Return (X, Y) of the center of cell containing provided text 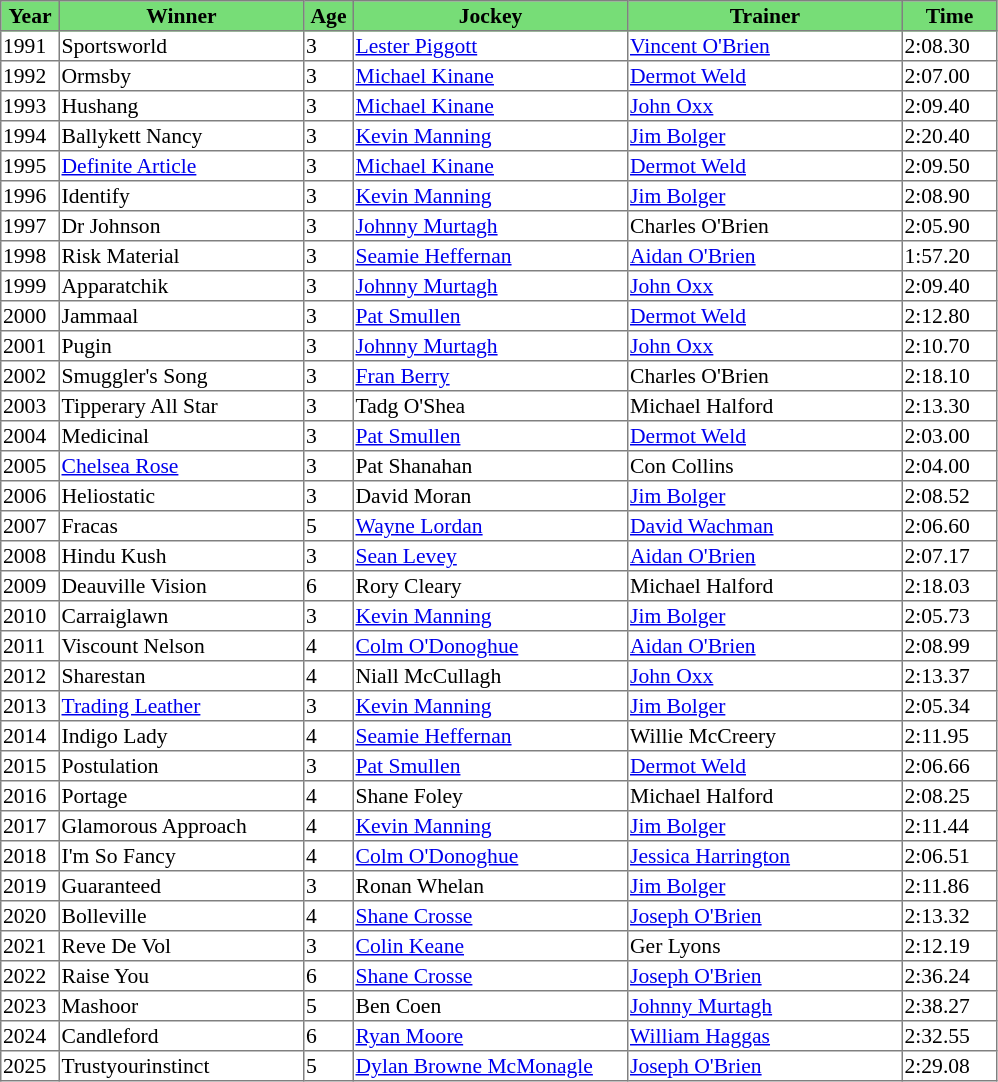
1998 (30, 256)
2:08.99 (949, 646)
2:07.00 (949, 76)
2:05.34 (949, 706)
Vincent O'Brien (765, 46)
Candleford (181, 1036)
Age (329, 16)
2006 (30, 496)
1996 (30, 196)
Risk Material (181, 256)
1995 (30, 166)
2:06.51 (949, 856)
1999 (30, 286)
Carraiglawn (181, 616)
Pugin (181, 346)
2:38.27 (949, 1006)
2017 (30, 826)
2010 (30, 616)
2001 (30, 346)
2023 (30, 1006)
Dylan Browne McMonagle (490, 1066)
2:11.86 (949, 886)
2018 (30, 856)
Smuggler's Song (181, 376)
2:06.60 (949, 526)
Winner (181, 16)
2002 (30, 376)
Ronan Whelan (490, 886)
William Haggas (765, 1036)
Colin Keane (490, 946)
2:12.80 (949, 316)
Definite Article (181, 166)
Heliostatic (181, 496)
Wayne Lordan (490, 526)
Dr Johnson (181, 226)
2025 (30, 1066)
Con Collins (765, 466)
Trading Leather (181, 706)
Jessica Harrington (765, 856)
2:09.50 (949, 166)
2:05.90 (949, 226)
Tipperary All Star (181, 406)
2:18.03 (949, 586)
Apparatchik (181, 286)
2020 (30, 916)
Portage (181, 796)
1:57.20 (949, 256)
David Moran (490, 496)
Hindu Kush (181, 556)
2:03.00 (949, 436)
Jammaal (181, 316)
Sharestan (181, 676)
Lester Piggott (490, 46)
1997 (30, 226)
Tadg O'Shea (490, 406)
2014 (30, 736)
Shane Foley (490, 796)
Ballykett Nancy (181, 136)
2:20.40 (949, 136)
2:08.30 (949, 46)
Raise You (181, 976)
2012 (30, 676)
Chelsea Rose (181, 466)
2007 (30, 526)
1994 (30, 136)
2008 (30, 556)
Hushang (181, 106)
2004 (30, 436)
2019 (30, 886)
2:29.08 (949, 1066)
2:12.19 (949, 946)
Postulation (181, 766)
2013 (30, 706)
2:08.90 (949, 196)
Time (949, 16)
2024 (30, 1036)
Identify (181, 196)
2015 (30, 766)
2:08.25 (949, 796)
Medicinal (181, 436)
Sportsworld (181, 46)
2:36.24 (949, 976)
Ben Coen (490, 1006)
Trainer (765, 16)
Pat Shanahan (490, 466)
2:06.66 (949, 766)
2:05.73 (949, 616)
Ryan Moore (490, 1036)
Deauville Vision (181, 586)
2003 (30, 406)
2005 (30, 466)
Fracas (181, 526)
2:32.55 (949, 1036)
2:13.30 (949, 406)
2011 (30, 646)
Niall McCullagh (490, 676)
2:11.44 (949, 826)
2:13.37 (949, 676)
2021 (30, 946)
Reve De Vol (181, 946)
1993 (30, 106)
Mashoor (181, 1006)
2022 (30, 976)
2:10.70 (949, 346)
2016 (30, 796)
2009 (30, 586)
Ger Lyons (765, 946)
Sean Levey (490, 556)
2:18.10 (949, 376)
Willie McCreery (765, 736)
Indigo Lady (181, 736)
2:08.52 (949, 496)
Viscount Nelson (181, 646)
2:13.32 (949, 916)
1992 (30, 76)
Jockey (490, 16)
Rory Cleary (490, 586)
2000 (30, 316)
Ormsby (181, 76)
I'm So Fancy (181, 856)
Year (30, 16)
Bolleville (181, 916)
2:11.95 (949, 736)
Glamorous Approach (181, 826)
2:07.17 (949, 556)
David Wachman (765, 526)
Guaranteed (181, 886)
2:04.00 (949, 466)
1991 (30, 46)
Fran Berry (490, 376)
Trustyourinstinct (181, 1066)
